Capture the cell that displays the provided text and extract its (X, Y) central coordinate. 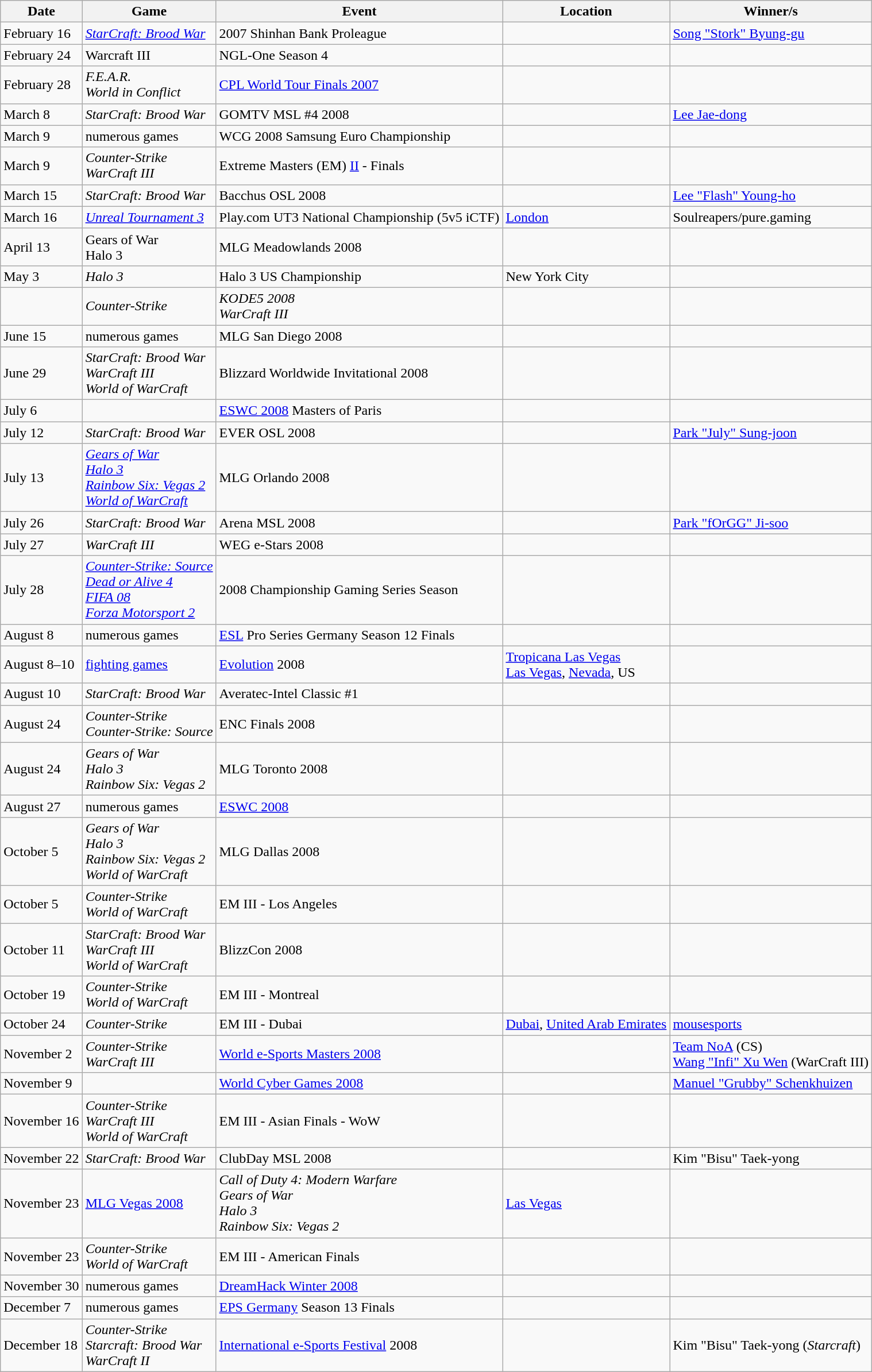
Kim "Bisu" Taek-yong (771, 1158)
Park "fOrGG" Ji-soo (771, 523)
EM III - Montreal (360, 995)
August 27 (41, 806)
Song "Stork" Byung-gu (771, 33)
November 9 (41, 1084)
Call of Duty 4: Modern Warfare Gears of War Halo 3 Rainbow Six: Vegas 2 (360, 1203)
WEG e-Stars 2008 (360, 545)
June 15 (41, 336)
March 15 (41, 195)
Gears of War Halo 3 (149, 247)
Averatec-Intel Classic #1 (360, 694)
Bacchus OSL 2008 (360, 195)
Evolution 2008 (360, 664)
EM III - Los Angeles (360, 904)
NGL-One Season 4 (360, 55)
ESWC 2008 (360, 806)
May 3 (41, 276)
MLG Orlando 2008 (360, 478)
MLG San Diego 2008 (360, 336)
ESL Pro Series Germany Season 12 Finals (360, 635)
November 16 (41, 1121)
July 27 (41, 545)
fighting games (149, 664)
2008 Championship Gaming Series Season (360, 589)
Play.com UT3 National Championship (5v5 iCTF) (360, 217)
December 7 (41, 1308)
Event (360, 11)
Extreme Masters (EM) II - Finals (360, 165)
April 13 (41, 247)
MLG Dallas 2008 (360, 851)
WarCraft III (149, 545)
Winner/s (771, 11)
EPS Germany Season 13 Finals (360, 1308)
Soulreapers/pure.gaming (771, 217)
EM III - American Finals (360, 1256)
Halo 3 US Championship (360, 276)
CPL World Tour Finals 2007 (360, 85)
Manuel "Grubby" Schenkhuizen (771, 1084)
October 11 (41, 949)
Date (41, 11)
Halo 3 (149, 276)
MLG Vegas 2008 (149, 1203)
MLG Toronto 2008 (360, 769)
New York City (586, 276)
August 8 (41, 635)
ENC Finals 2008 (360, 724)
2007 Shinhan Bank Proleague (360, 33)
October 24 (41, 1024)
Counter-Strike: Source Dead or Alive 4 FIFA 08 Forza Motorsport 2 (149, 589)
Lee Jae-dong (771, 114)
Counter-Strike WarCraft III World of WarCraft (149, 1121)
Tropicana Las VegasLas Vegas, Nevada, US (586, 664)
F.E.A.R. World in Conflict (149, 85)
November 22 (41, 1158)
Gears of War Halo 3 Rainbow Six: Vegas 2 (149, 769)
March 8 (41, 114)
GOMTV MSL #4 2008 (360, 114)
DreamHack Winter 2008 (360, 1286)
Unreal Tournament 3 (149, 217)
February 16 (41, 33)
Las Vegas (586, 1203)
International e-Sports Festival 2008 (360, 1345)
World e-Sports Masters 2008 (360, 1054)
July 13 (41, 478)
Team NoA (CS) Wang "Infi" Xu Wen (WarCraft III) (771, 1054)
November 2 (41, 1054)
MLG Meadowlands 2008 (360, 247)
mousesports (771, 1024)
BlizzCon 2008 (360, 949)
July 12 (41, 433)
Location (586, 11)
WCG 2008 Samsung Euro Championship (360, 136)
July 28 (41, 589)
EVER OSL 2008 (360, 433)
ClubDay MSL 2008 (360, 1158)
August 8–10 (41, 664)
December 18 (41, 1345)
Park "July" Sung-joon (771, 433)
World Cyber Games 2008 (360, 1084)
October 19 (41, 995)
Kim "Bisu" Taek-yong (Starcraft) (771, 1345)
Dubai, United Arab Emirates (586, 1024)
February 24 (41, 55)
KODE5 2008 WarCraft III (360, 306)
Counter-Strike Starcraft: Brood War WarCraft II (149, 1345)
Arena MSL 2008 (360, 523)
March 16 (41, 217)
August 10 (41, 694)
Lee "Flash" Young-ho (771, 195)
Warcraft III (149, 55)
London (586, 217)
July 6 (41, 411)
February 28 (41, 85)
Counter-Strike Counter-Strike: Source (149, 724)
ESWC 2008 Masters of Paris (360, 411)
June 29 (41, 373)
Game (149, 11)
July 26 (41, 523)
November 30 (41, 1286)
Blizzard Worldwide Invitational 2008 (360, 373)
EM III - Asian Finals - WoW (360, 1121)
EM III - Dubai (360, 1024)
